Capture the cell that displays the provided text and extract its [X, Y] central coordinate. 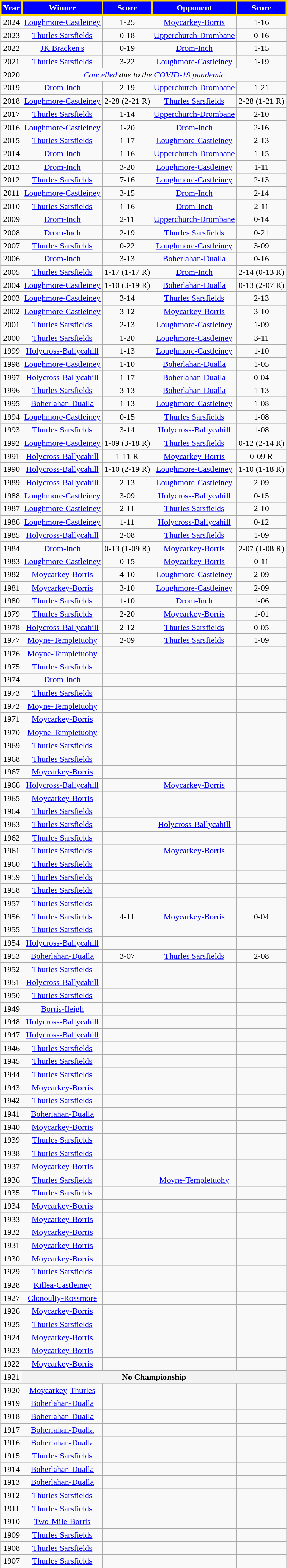
1954 [11, 943]
1985 [11, 535]
0-22 [127, 246]
1938 [11, 1153]
2010 [11, 206]
1915 [11, 1456]
No Championship [154, 1377]
1973 [11, 693]
1940 [11, 1127]
1909 [11, 1535]
1913 [11, 1482]
1925 [11, 1324]
1-10 (1-18 R) [261, 469]
2020 [11, 75]
0-19 [127, 48]
1990 [11, 469]
1995 [11, 404]
2-28 (2-21 R) [127, 101]
0-05 [261, 627]
1941 [11, 1114]
1937 [11, 1166]
1980 [11, 601]
1921 [11, 1377]
2008 [11, 233]
1-19 [261, 62]
1934 [11, 1206]
2005 [11, 272]
1907 [11, 1561]
1981 [11, 588]
1963 [11, 825]
Moycarkey-Thurles [62, 1390]
0-21 [261, 233]
1935 [11, 1193]
1966 [11, 785]
2021 [11, 62]
3-11 [261, 338]
0-13 (2-07 R) [261, 285]
1956 [11, 917]
2014 [11, 153]
1976 [11, 654]
2019 [11, 88]
1931 [11, 1246]
1959 [11, 877]
4-11 [127, 917]
1918 [11, 1416]
2013 [11, 167]
1943 [11, 1088]
2015 [11, 140]
Year [11, 8]
1965 [11, 798]
1-21 [261, 88]
0-12 [261, 522]
1916 [11, 1443]
1958 [11, 890]
1933 [11, 1219]
1983 [11, 561]
2-20 [127, 614]
0-14 [261, 219]
1946 [11, 1048]
1926 [11, 1311]
1950 [11, 995]
2006 [11, 259]
2002 [11, 311]
1945 [11, 1061]
1917 [11, 1430]
1982 [11, 574]
Opponent [194, 8]
3-07 [127, 956]
7-16 [127, 180]
Killea-Castleiney [62, 1285]
1952 [11, 969]
JK Bracken's [62, 48]
1949 [11, 1009]
1911 [11, 1509]
2018 [11, 101]
3-15 [127, 193]
2004 [11, 285]
2-12 [127, 627]
1972 [11, 706]
1967 [11, 772]
2-07 (1-08 R) [261, 548]
1951 [11, 982]
1914 [11, 1469]
1924 [11, 1337]
1960 [11, 864]
1993 [11, 430]
1999 [11, 351]
1992 [11, 443]
3-22 [127, 62]
2011 [11, 193]
0-09 R [261, 456]
2003 [11, 298]
0-13 (1-09 R) [127, 548]
1984 [11, 548]
1978 [11, 627]
1-25 [127, 22]
2022 [11, 48]
3-20 [127, 167]
1-06 [261, 601]
1-11 R [127, 456]
0-11 [261, 561]
1957 [11, 903]
Borris-Ileigh [62, 1009]
Winner [62, 8]
1942 [11, 1101]
2000 [11, 338]
1932 [11, 1232]
2012 [11, 180]
2024 [11, 22]
2-14 (0-13 R) [261, 272]
1944 [11, 1074]
2-28 (1-21 R) [261, 101]
1919 [11, 1403]
1988 [11, 496]
1991 [11, 456]
1-09 (3-18 R) [127, 443]
1923 [11, 1351]
Two-Mile-Borris [62, 1522]
1948 [11, 1022]
1-17 (1-17 R) [127, 272]
2001 [11, 325]
1-14 [127, 114]
1998 [11, 364]
1908 [11, 1548]
2017 [11, 114]
1947 [11, 1035]
1910 [11, 1522]
2023 [11, 35]
1962 [11, 838]
1929 [11, 1272]
1975 [11, 667]
1-05 [261, 364]
1970 [11, 732]
1927 [11, 1298]
1968 [11, 759]
Clonoulty-Rossmore [62, 1298]
1961 [11, 851]
2009 [11, 219]
1964 [11, 811]
1953 [11, 956]
0-12 (2-14 R) [261, 443]
1-01 [261, 614]
1987 [11, 509]
1994 [11, 417]
4-10 [127, 574]
2-14 [261, 193]
3-12 [127, 311]
1955 [11, 930]
1996 [11, 391]
1928 [11, 1285]
2007 [11, 246]
1969 [11, 745]
1-10 (2-19 R) [127, 469]
1912 [11, 1495]
2016 [11, 127]
2-16 [261, 127]
1930 [11, 1259]
1989 [11, 482]
1939 [11, 1140]
1979 [11, 614]
1977 [11, 640]
1974 [11, 680]
0-18 [127, 35]
1997 [11, 377]
Cancelled due to the COVID-19 pandemic [154, 75]
1986 [11, 522]
1936 [11, 1180]
1971 [11, 719]
1920 [11, 1390]
1922 [11, 1364]
1-10 (3-19 R) [127, 285]
